Scan for the cell matching the given text and deliver its [x, y] coordinate at center. 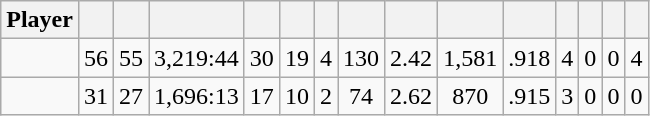
1,696:13 [197, 96]
17 [262, 96]
31 [96, 96]
19 [296, 58]
2.62 [412, 96]
130 [362, 58]
.918 [530, 58]
1,581 [470, 58]
27 [132, 96]
Player [40, 20]
10 [296, 96]
74 [362, 96]
870 [470, 96]
.915 [530, 96]
55 [132, 58]
3 [568, 96]
2 [326, 96]
30 [262, 58]
3,219:44 [197, 58]
56 [96, 58]
2.42 [412, 58]
